Capture the cell that displays the provided text and extract its [X, Y] central coordinate. 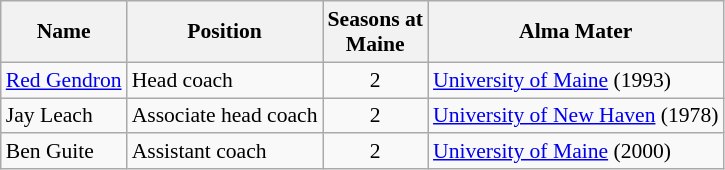
Ben Guite [64, 152]
University of New Haven (1978) [576, 116]
Jay Leach [64, 116]
Alma Mater [576, 32]
Seasons atMaine [374, 32]
University of Maine (2000) [576, 152]
Position [225, 32]
Associate head coach [225, 116]
Name [64, 32]
Red Gendron [64, 80]
Assistant coach [225, 152]
Head coach [225, 80]
University of Maine (1993) [576, 80]
